Identify which cell holds the provided text, then report its [X, Y] central coordinate. 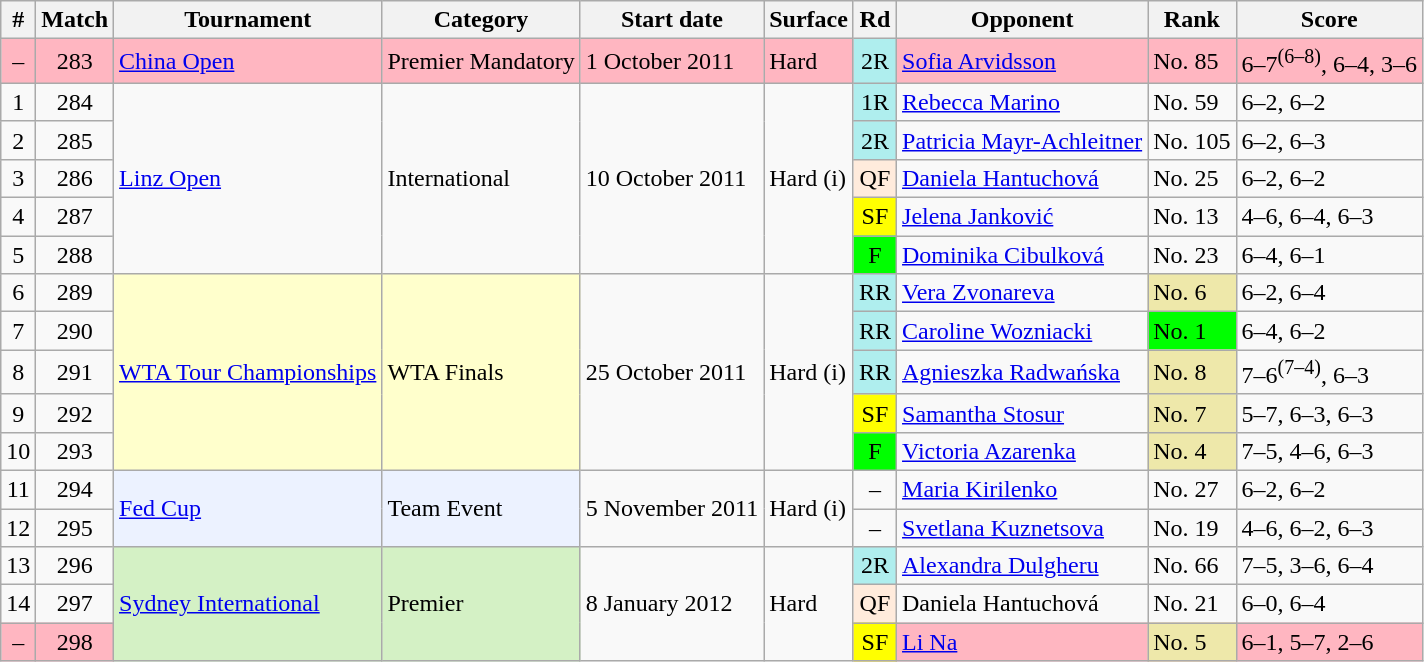
Linz Open [248, 178]
Agnieszka Radwańska [1022, 372]
292 [75, 413]
2 [18, 140]
14 [18, 604]
No. 23 [1192, 255]
288 [75, 255]
Tournament [248, 20]
No. 85 [1192, 62]
No. 19 [1192, 528]
Premier [481, 604]
293 [75, 451]
No. 25 [1192, 178]
Patricia Mayr-Achleitner [1022, 140]
Team Event [481, 508]
297 [75, 604]
1R [874, 102]
5 [18, 255]
4–6, 6–4, 6–3 [1329, 217]
Score [1329, 20]
Dominika Cibulková [1022, 255]
5–7, 6–3, 6–3 [1329, 413]
285 [75, 140]
Category [481, 20]
7–6(7–4), 6–3 [1329, 372]
Rebecca Marino [1022, 102]
5 November 2011 [672, 508]
No. 59 [1192, 102]
Premier Mandatory [481, 62]
286 [75, 178]
Alexandra Dulgheru [1022, 566]
Victoria Azarenka [1022, 451]
No. 21 [1192, 604]
6–2, 6–3 [1329, 140]
294 [75, 489]
Rank [1192, 20]
1 October 2011 [672, 62]
Svetlana Kuznetsova [1022, 528]
4 [18, 217]
4–6, 6–2, 6–3 [1329, 528]
7–5, 4–6, 6–3 [1329, 451]
8 January 2012 [672, 604]
296 [75, 566]
WTA Finals [481, 372]
No. 1 [1192, 331]
6–2, 6–4 [1329, 293]
13 [18, 566]
11 [18, 489]
7–5, 3–6, 6–4 [1329, 566]
298 [75, 642]
Vera Zvonareva [1022, 293]
9 [18, 413]
10 [18, 451]
No. 4 [1192, 451]
289 [75, 293]
Sydney International [248, 604]
Fed Cup [248, 508]
7 [18, 331]
8 [18, 372]
International [481, 178]
10 October 2011 [672, 178]
12 [18, 528]
291 [75, 372]
Match [75, 20]
No. 8 [1192, 372]
6 [18, 293]
3 [18, 178]
6–0, 6–4 [1329, 604]
1 [18, 102]
Rd [874, 20]
Opponent [1022, 20]
No. 7 [1192, 413]
287 [75, 217]
Start date [672, 20]
6–1, 5–7, 2–6 [1329, 642]
No. 105 [1192, 140]
Samantha Stosur [1022, 413]
Sofia Arvidsson [1022, 62]
No. 5 [1192, 642]
6–4, 6–1 [1329, 255]
6–4, 6–2 [1329, 331]
Li Na [1022, 642]
283 [75, 62]
284 [75, 102]
6–7(6–8), 6–4, 3–6 [1329, 62]
290 [75, 331]
# [18, 20]
295 [75, 528]
Jelena Janković [1022, 217]
No. 66 [1192, 566]
No. 6 [1192, 293]
No. 27 [1192, 489]
25 October 2011 [672, 372]
China Open [248, 62]
WTA Tour Championships [248, 372]
Surface [809, 20]
Caroline Wozniacki [1022, 331]
No. 13 [1192, 217]
Maria Kirilenko [1022, 489]
